For the text-containing cell, return its midpoint in [X, Y] coordinate format. 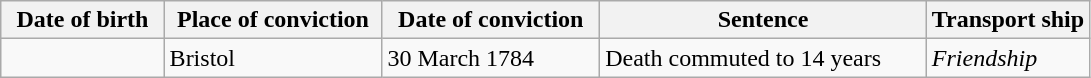
Death commuted to 14 years [764, 58]
Bristol [273, 58]
Date of conviction [491, 20]
Friendship [1008, 58]
Place of conviction [273, 20]
30 March 1784 [491, 58]
Sentence [764, 20]
Transport ship [1008, 20]
Date of birth [82, 20]
